Locate the cell with the specified text and output its [x, y] center coordinate. 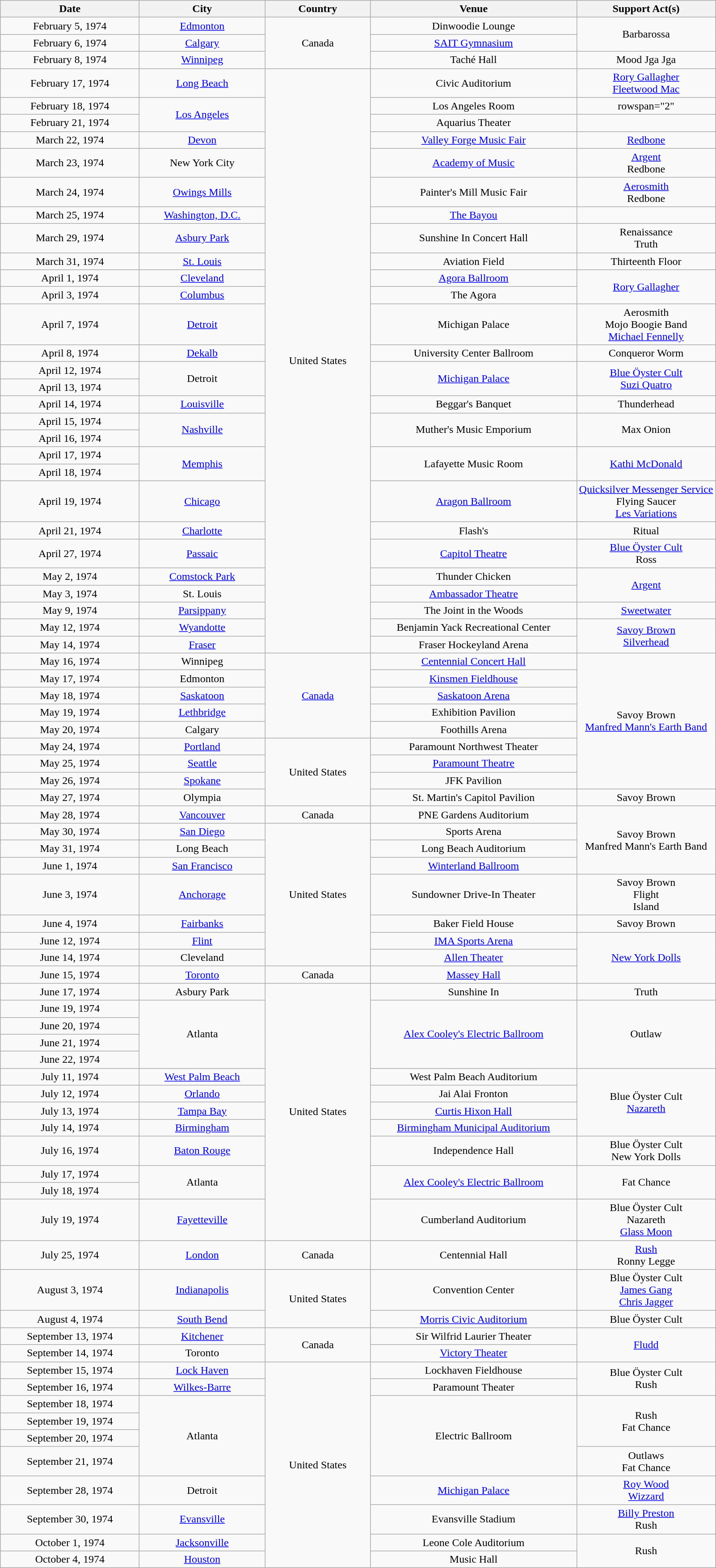
RushFat Chance [646, 1421]
April 17, 1974 [70, 455]
Long Beach Auditorium [474, 848]
July 12, 1974 [70, 1094]
Support Act(s) [646, 9]
April 13, 1974 [70, 387]
Paramount Theatre [474, 763]
May 16, 1974 [70, 662]
New York Dolls [646, 958]
May 3, 1974 [70, 594]
Rory GallagherFleetwood Mac [646, 83]
Argent [646, 585]
London [202, 1255]
IMA Sports Arena [474, 941]
April 8, 1974 [70, 353]
March 31, 1974 [70, 261]
April 16, 1974 [70, 438]
Blue Öyster CultRush [646, 1379]
Charlotte [202, 530]
Wyandotte [202, 628]
Birmingham [202, 1128]
May 19, 1974 [70, 713]
June 3, 1974 [70, 895]
July 13, 1974 [70, 1111]
Fraser [202, 645]
Foothills Arena [474, 729]
February 21, 1974 [70, 123]
Birmingham Municipal Auditorium [474, 1128]
Blue Öyster CultNazarethGlass Moon [646, 1220]
City [202, 9]
May 26, 1974 [70, 780]
Memphis [202, 464]
March 24, 1974 [70, 192]
St. Martin's Capitol Pavilion [474, 797]
Sunshine In Concert Hall [474, 238]
Kathi McDonald [646, 464]
Conqueror Worm [646, 353]
Exhibition Pavilion [474, 713]
ArgentRedbone [646, 163]
Baton Rouge [202, 1151]
Thirteenth Floor [646, 261]
Rory Gallagher [646, 287]
Fludd [646, 1345]
Roy WoodWizzard [646, 1490]
Painter's Mill Music Fair [474, 192]
Max Onion [646, 430]
Music Hall [474, 1560]
October 1, 1974 [70, 1543]
South Bend [202, 1319]
July 25, 1974 [70, 1255]
Capitol Theatre [474, 553]
Wilkes-Barre [202, 1387]
San Diego [202, 831]
Columbus [202, 295]
May 18, 1974 [70, 696]
Ambassador Theatre [474, 594]
Sports Arena [474, 831]
Flash's [474, 530]
Indianapolis [202, 1290]
Los Angeles Room [474, 106]
Lethbridge [202, 713]
Victory Theater [474, 1353]
Washington, D.C. [202, 215]
Venue [474, 9]
May 20, 1974 [70, 729]
June 4, 1974 [70, 924]
May 9, 1974 [70, 611]
April 18, 1974 [70, 472]
Blue Öyster CultNazareth [646, 1102]
Convention Center [474, 1290]
May 24, 1974 [70, 746]
Flint [202, 941]
Billy PrestonRush [646, 1519]
Portland [202, 746]
February 6, 1974 [70, 43]
Muther's Music Emporium [474, 430]
June 1, 1974 [70, 865]
Valley Forge Music Fair [474, 140]
Outlaw [646, 1034]
Taché Hall [474, 60]
Aragon Ballroom [474, 501]
August 3, 1974 [70, 1290]
May 25, 1974 [70, 763]
The Agora [474, 295]
April 15, 1974 [70, 421]
Jacksonville [202, 1543]
May 27, 1974 [70, 797]
Date [70, 9]
Thunderhead [646, 404]
July 16, 1974 [70, 1151]
Civic Auditorium [474, 83]
June 17, 1974 [70, 992]
Kinsmen Fieldhouse [474, 679]
Blue Öyster CultNew York Dolls [646, 1151]
Louisville [202, 404]
SAIT Gymnasium [474, 43]
September 30, 1974 [70, 1519]
July 14, 1974 [70, 1128]
Massey Hall [474, 975]
Blue Öyster CultRoss [646, 553]
Paramount Northwest Theater [474, 746]
Centennial Concert Hall [474, 662]
Passaic [202, 553]
May 28, 1974 [70, 814]
Fairbanks [202, 924]
Tampa Bay [202, 1111]
April 14, 1974 [70, 404]
April 27, 1974 [70, 553]
Centennial Hall [474, 1255]
Sir Wilfrid Laurier Theater [474, 1336]
September 20, 1974 [70, 1438]
AerosmithMojo Boogie BandMichael Fennelly [646, 324]
October 4, 1974 [70, 1560]
Baker Field House [474, 924]
Owings Mills [202, 192]
Academy of Music [474, 163]
Lafayette Music Room [474, 464]
Chicago [202, 501]
March 25, 1974 [70, 215]
Independence Hall [474, 1151]
Curtis Hixon Hall [474, 1111]
rowspan="2" [646, 106]
Dinwoodie Lounge [474, 26]
Aquarius Theater [474, 123]
Fat Chance [646, 1182]
September 14, 1974 [70, 1353]
Electric Ballroom [474, 1436]
June 19, 1974 [70, 1009]
Nashville [202, 430]
Truth [646, 992]
May 14, 1974 [70, 645]
March 29, 1974 [70, 238]
Allen Theater [474, 958]
Sundowner Drive-In Theater [474, 895]
Olympia [202, 797]
Barbarossa [646, 34]
Devon [202, 140]
AerosmithRedbone [646, 192]
May 12, 1974 [70, 628]
Thunder Chicken [474, 576]
May 2, 1974 [70, 576]
September 19, 1974 [70, 1421]
July 18, 1974 [70, 1191]
April 1, 1974 [70, 278]
Savoy BrownFlightIsland [646, 895]
May 31, 1974 [70, 848]
April 3, 1974 [70, 295]
Comstock Park [202, 576]
Cumberland Auditorium [474, 1220]
Orlando [202, 1094]
June 21, 1974 [70, 1043]
Houston [202, 1560]
September 13, 1974 [70, 1336]
June 14, 1974 [70, 958]
Country [318, 9]
February 17, 1974 [70, 83]
Evansville Stadium [474, 1519]
Agora Ballroom [474, 278]
September 21, 1974 [70, 1461]
Savoy BrownSilverhead [646, 636]
Ritual [646, 530]
JFK Pavilion [474, 780]
September 16, 1974 [70, 1387]
Beggar's Banquet [474, 404]
April 21, 1974 [70, 530]
May 17, 1974 [70, 679]
Parsippany [202, 611]
RenaissanceTruth [646, 238]
Lockhaven Fieldhouse [474, 1370]
Seattle [202, 763]
The Bayou [474, 215]
Rush [646, 1551]
July 19, 1974 [70, 1220]
Blue Öyster CultSuzi Quatro [646, 379]
Sweetwater [646, 611]
July 11, 1974 [70, 1077]
Evansville [202, 1519]
Anchorage [202, 895]
Jai Alai Fronton [474, 1094]
Quicksilver Messenger ServiceFlying SaucerLes Variations [646, 501]
Morris Civic Auditorium [474, 1319]
Blue Öyster CultJames GangChris Jagger [646, 1290]
April 19, 1974 [70, 501]
Aviation Field [474, 261]
New York City [202, 163]
OutlawsFat Chance [646, 1461]
Spokane [202, 780]
June 22, 1974 [70, 1060]
The Joint in the Woods [474, 611]
March 22, 1974 [70, 140]
Mood Jga Jga [646, 60]
Los Angeles [202, 114]
September 15, 1974 [70, 1370]
Redbone [646, 140]
February 5, 1974 [70, 26]
June 20, 1974 [70, 1026]
September 18, 1974 [70, 1404]
July 17, 1974 [70, 1174]
April 7, 1974 [70, 324]
Dekalb [202, 353]
February 8, 1974 [70, 60]
Lock Haven [202, 1370]
University Center Ballroom [474, 353]
March 23, 1974 [70, 163]
September 28, 1974 [70, 1490]
February 18, 1974 [70, 106]
April 12, 1974 [70, 370]
Blue Öyster Cult [646, 1319]
West Palm Beach Auditorium [474, 1077]
West Palm Beach [202, 1077]
Winterland Ballroom [474, 865]
RushRonny Legge [646, 1255]
Fayetteville [202, 1220]
Vancouver [202, 814]
June 15, 1974 [70, 975]
Sunshine In [474, 992]
Kitchener [202, 1336]
PNE Gardens Auditorium [474, 814]
Benjamin Yack Recreational Center [474, 628]
August 4, 1974 [70, 1319]
San Francisco [202, 865]
Saskatoon Arena [474, 696]
Saskatoon [202, 696]
June 12, 1974 [70, 941]
Fraser Hockeyland Arena [474, 645]
Paramount Theater [474, 1387]
Leone Cole Auditorium [474, 1543]
May 30, 1974 [70, 831]
